From the cell containing the given text, extract its center point as (x, y) coordinate. 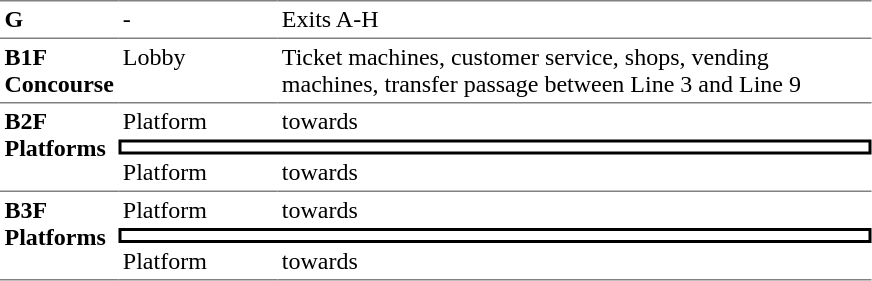
Lobby (198, 71)
B3F Platforms (59, 236)
G (59, 19)
B1FConcourse (59, 71)
B2F Platforms (59, 148)
Exits A-H (574, 19)
- (198, 19)
Ticket machines, customer service, shops, vending machines, transfer passage between Line 3 and Line 9 (574, 71)
